Output the [X, Y] coordinate of the center of the cell containing the given text.  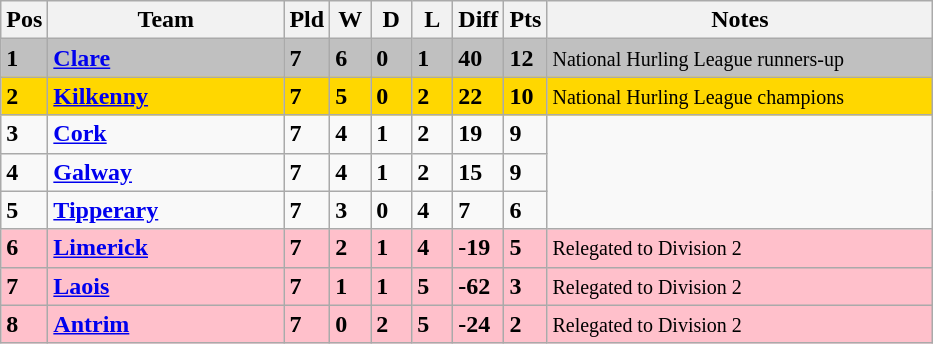
19 [478, 134]
Tipperary [166, 210]
Team [166, 20]
Pld [307, 20]
-62 [478, 286]
Pts [526, 20]
Clare [166, 58]
10 [526, 96]
22 [478, 96]
8 [24, 324]
-24 [478, 324]
Pos [24, 20]
D [392, 20]
Laois [166, 286]
L [432, 20]
National Hurling League champions [740, 96]
W [350, 20]
-19 [478, 248]
Diff [478, 20]
Notes [740, 20]
National Hurling League runners-up [740, 58]
12 [526, 58]
15 [478, 172]
Galway [166, 172]
Cork [166, 134]
Antrim [166, 324]
40 [478, 58]
Limerick [166, 248]
Kilkenny [166, 96]
